Return [X, Y] of the center of cell containing provided text 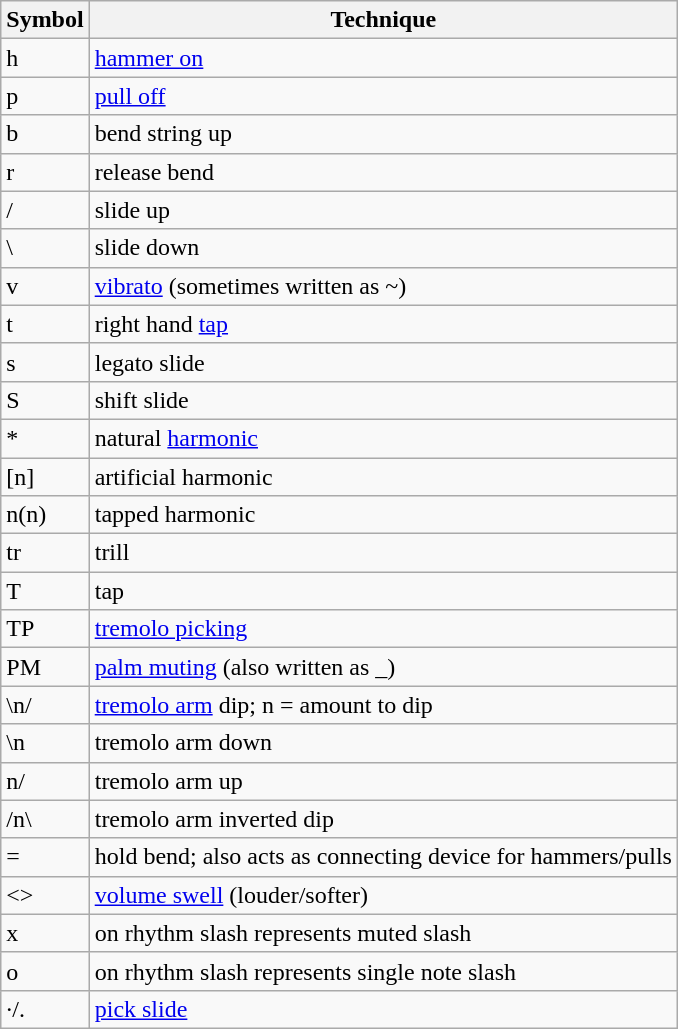
shift slide [383, 400]
\ [45, 248]
T [45, 591]
pull off [383, 96]
<> [45, 895]
n/ [45, 781]
TP [45, 629]
palm muting (also written as _) [383, 667]
legato slide [383, 362]
artificial harmonic [383, 477]
vibrato (sometimes written as ~) [383, 286]
tremolo picking [383, 629]
slide up [383, 210]
p [45, 96]
s [45, 362]
o [45, 971]
trill [383, 553]
t [45, 324]
tremolo arm inverted dip [383, 819]
v [45, 286]
on rhythm slash represents single note slash [383, 971]
hammer on [383, 58]
[n] [45, 477]
bend string up [383, 134]
/ [45, 210]
/n\ [45, 819]
Technique [383, 20]
tap [383, 591]
x [45, 933]
tremolo arm up [383, 781]
on rhythm slash represents muted slash [383, 933]
slide down [383, 248]
pick slide [383, 1009]
tremolo arm down [383, 743]
PM [45, 667]
tremolo arm dip; n = amount to dip [383, 705]
hold bend; also acts as connecting device for hammers/pulls [383, 857]
release bend [383, 172]
* [45, 438]
tr [45, 553]
S [45, 400]
\n [45, 743]
volume swell (louder/softer) [383, 895]
Symbol [45, 20]
b [45, 134]
h [45, 58]
r [45, 172]
tapped harmonic [383, 515]
= [45, 857]
·/. [45, 1009]
\n/ [45, 705]
natural harmonic [383, 438]
right hand tap [383, 324]
n(n) [45, 515]
